Pinpoint the cell where the given text exists, returning its [X, Y] midpoint coordinate. 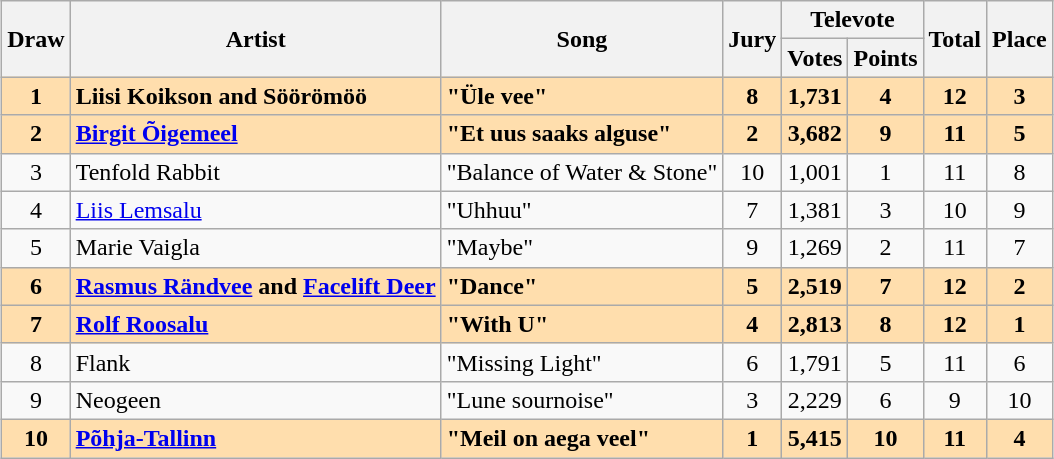
"Üle vee" [582, 96]
Marie Vaigla [256, 248]
Votes [815, 58]
Tenfold Rabbit [256, 172]
Total [955, 39]
Flank [256, 362]
3,682 [815, 134]
"Meil on aega veel" [582, 438]
Televote [852, 20]
2,229 [815, 400]
1,001 [815, 172]
1,381 [815, 210]
"With U" [582, 324]
5,415 [815, 438]
1,791 [815, 362]
Birgit Õigemeel [256, 134]
Liis Lemsalu [256, 210]
"Lune sournoise" [582, 400]
Neogeen [256, 400]
Song [582, 39]
Rasmus Rändvee and Facelift Deer [256, 286]
Points [886, 58]
"Missing Light" [582, 362]
1,269 [815, 248]
2,519 [815, 286]
Draw [36, 39]
"Et uus saaks alguse" [582, 134]
1,731 [815, 96]
Place [1020, 39]
"Dance" [582, 286]
Liisi Koikson and Söörömöö [256, 96]
Rolf Roosalu [256, 324]
"Uhhuu" [582, 210]
Jury [752, 39]
2,813 [815, 324]
"Balance of Water & Stone" [582, 172]
Artist [256, 39]
Põhja-Tallinn [256, 438]
"Maybe" [582, 248]
